Find where the given text appears and provide that cell's center as (X, Y) coordinate. 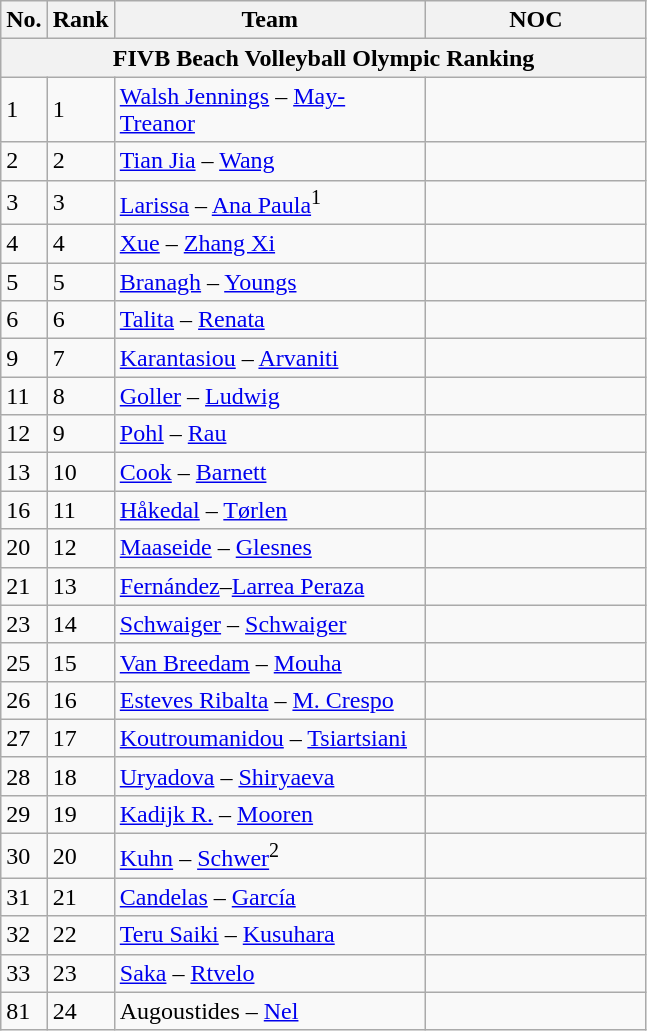
Cook – Barnett (270, 472)
Fernández–Larrea Peraza (270, 586)
19 (80, 814)
Uryadova – Shiryaeva (270, 776)
Esteves Ribalta – M. Crespo (270, 700)
7 (80, 358)
Teru Saiki – Kusuhara (270, 935)
Schwaiger – Schwaiger (270, 624)
Koutroumanidou – Tsiartsiani (270, 738)
Kadijk R. – Mooren (270, 814)
81 (24, 1011)
8 (80, 396)
25 (24, 662)
Saka – Rtvelo (270, 973)
29 (24, 814)
14 (80, 624)
No. (24, 20)
Xue – Zhang Xi (270, 244)
Talita – Renata (270, 320)
15 (80, 662)
17 (80, 738)
Pohl – Rau (270, 434)
33 (24, 973)
Håkedal – Tørlen (270, 510)
Karantasiou – Arvaniti (270, 358)
Tian Jia – Wang (270, 161)
Team (270, 20)
Rank (80, 20)
NOC (536, 20)
27 (24, 738)
Kuhn – Schwer2 (270, 856)
FIVB Beach Volleyball Olympic Ranking (324, 58)
Goller – Ludwig (270, 396)
31 (24, 897)
Larissa – Ana Paula1 (270, 202)
28 (24, 776)
24 (80, 1011)
Walsh Jennings – May-Treanor (270, 110)
30 (24, 856)
22 (80, 935)
10 (80, 472)
26 (24, 700)
Maaseide – Glesnes (270, 548)
Augoustides – Nel (270, 1011)
Van Breedam – Mouha (270, 662)
Branagh – Youngs (270, 282)
Candelas – García (270, 897)
18 (80, 776)
32 (24, 935)
